Provide the [X, Y] coordinate of the cell's center where the given text is located.  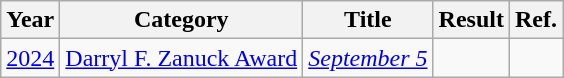
Result [471, 20]
September 5 [368, 58]
2024 [30, 58]
Year [30, 20]
Ref. [536, 20]
Darryl F. Zanuck Award [182, 58]
Category [182, 20]
Title [368, 20]
